Capture the cell that displays the provided text and extract its [X, Y] central coordinate. 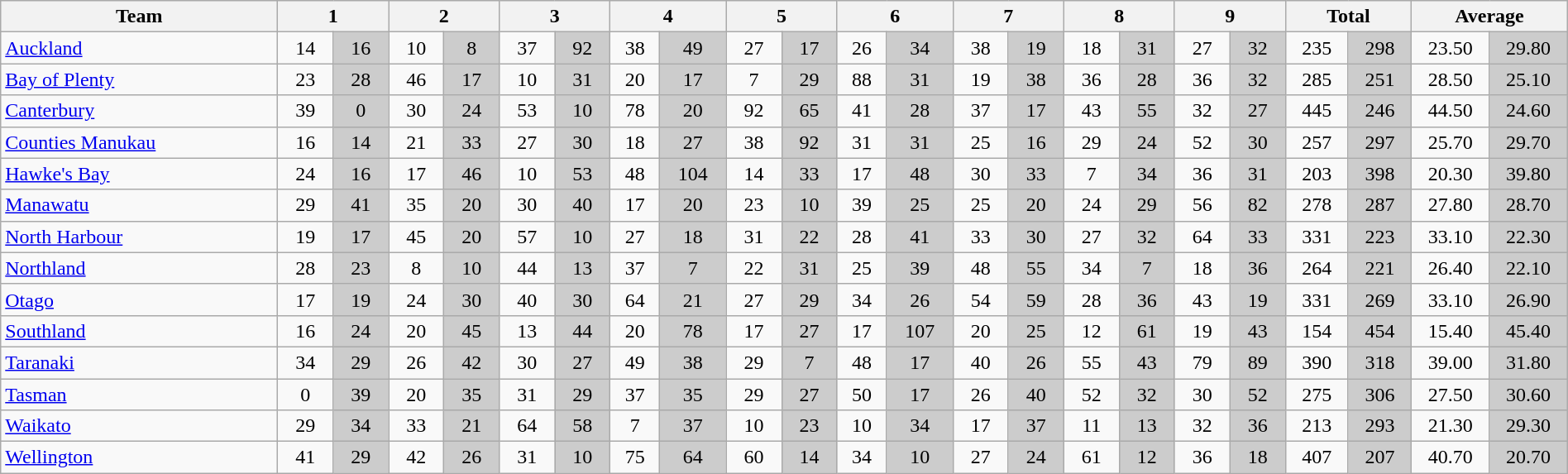
56 [1202, 205]
5 [782, 17]
6 [895, 17]
27.50 [1451, 395]
45.40 [1528, 331]
59 [1035, 299]
3 [555, 17]
Bay of Plenty [139, 79]
Otago [139, 299]
28.50 [1451, 79]
213 [1317, 426]
264 [1317, 268]
Wellington [139, 457]
39.00 [1451, 362]
107 [920, 331]
11 [1092, 426]
207 [1379, 457]
27.80 [1451, 205]
23.50 [1451, 48]
Southland [139, 331]
57 [528, 237]
275 [1317, 395]
44.50 [1451, 111]
39.80 [1528, 174]
Average [1490, 17]
154 [1317, 331]
82 [1257, 205]
445 [1317, 111]
287 [1379, 205]
Tasman [139, 395]
251 [1379, 79]
75 [635, 457]
29.30 [1528, 426]
15.40 [1451, 331]
454 [1379, 331]
60 [754, 457]
31.80 [1528, 362]
Northland [139, 268]
257 [1317, 142]
21.30 [1451, 426]
28.70 [1528, 205]
22.30 [1528, 237]
Waikato [139, 426]
Counties Manukau [139, 142]
25.70 [1451, 142]
9 [1230, 17]
58 [582, 426]
40.70 [1451, 457]
50 [862, 395]
20.70 [1528, 457]
235 [1317, 48]
407 [1317, 457]
Auckland [139, 48]
2 [444, 17]
318 [1379, 362]
89 [1257, 362]
293 [1379, 426]
223 [1379, 237]
306 [1379, 395]
Canterbury [139, 111]
285 [1317, 79]
79 [1202, 362]
221 [1379, 268]
88 [862, 79]
1 [333, 17]
Hawke's Bay [139, 174]
26.40 [1451, 268]
104 [693, 174]
North Harbour [139, 237]
297 [1379, 142]
30.60 [1528, 395]
26.90 [1528, 299]
24.60 [1528, 111]
203 [1317, 174]
29.80 [1528, 48]
Manawatu [139, 205]
4 [668, 17]
269 [1379, 299]
20.30 [1451, 174]
22.10 [1528, 268]
298 [1379, 48]
Taranaki [139, 362]
29.70 [1528, 142]
278 [1317, 205]
65 [809, 111]
25.10 [1528, 79]
Team [139, 17]
246 [1379, 111]
390 [1317, 362]
Total [1348, 17]
54 [981, 299]
398 [1379, 174]
